Pinpoint the cell where the given text exists, returning its (x, y) midpoint coordinate. 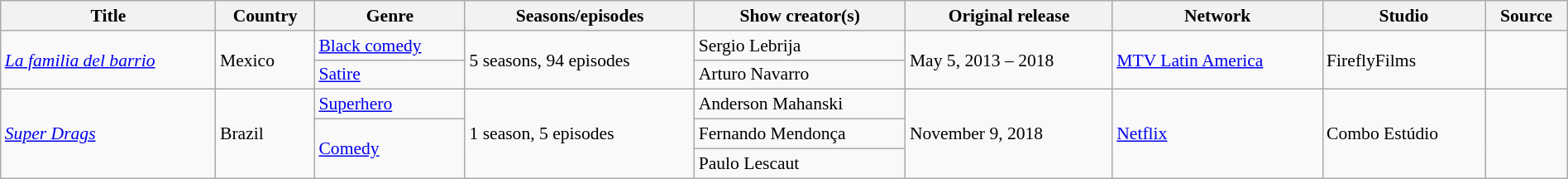
Studio (1404, 16)
Show creator(s) (801, 16)
MTV Latin America (1217, 60)
5 seasons, 94 episodes (579, 60)
Paulo Lescaut (801, 163)
Genre (390, 16)
Seasons/episodes (579, 16)
May 5, 2013 – 2018 (1009, 60)
Sergio Lebrija (801, 46)
Comedy (390, 149)
Anderson Mahanski (801, 104)
Network (1217, 16)
La familia del barrio (108, 60)
Netflix (1217, 134)
Source (1527, 16)
Brazil (265, 134)
Superhero (390, 104)
Black comedy (390, 46)
FireflyFilms (1404, 60)
Original release (1009, 16)
1 season, 5 episodes (579, 134)
Super Drags (108, 134)
Fernando Mendonça (801, 134)
Combo Estúdio (1404, 134)
Satire (390, 75)
November 9, 2018 (1009, 134)
Mexico (265, 60)
Title (108, 16)
Country (265, 16)
Arturo Navarro (801, 75)
